Detect which cell encompasses the target text, then output its [x, y] center coordinate. 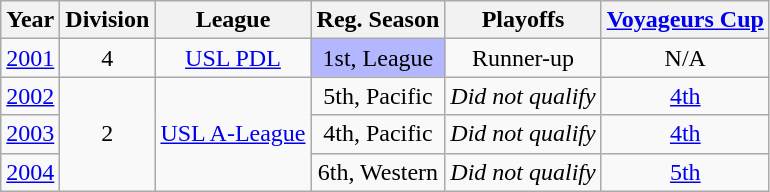
Runner-up [523, 58]
2003 [30, 134]
Reg. Season [378, 20]
6th, Western [378, 172]
2002 [30, 96]
Voyageurs Cup [685, 20]
2 [108, 134]
2001 [30, 58]
2004 [30, 172]
1st, League [378, 58]
5th [685, 172]
League [233, 20]
USL A-League [233, 134]
5th, Pacific [378, 96]
N/A [685, 58]
Year [30, 20]
Division [108, 20]
USL PDL [233, 58]
Playoffs [523, 20]
4th, Pacific [378, 134]
4 [108, 58]
